Extract the [x, y] coordinate from the center of the cell holding the provided text.  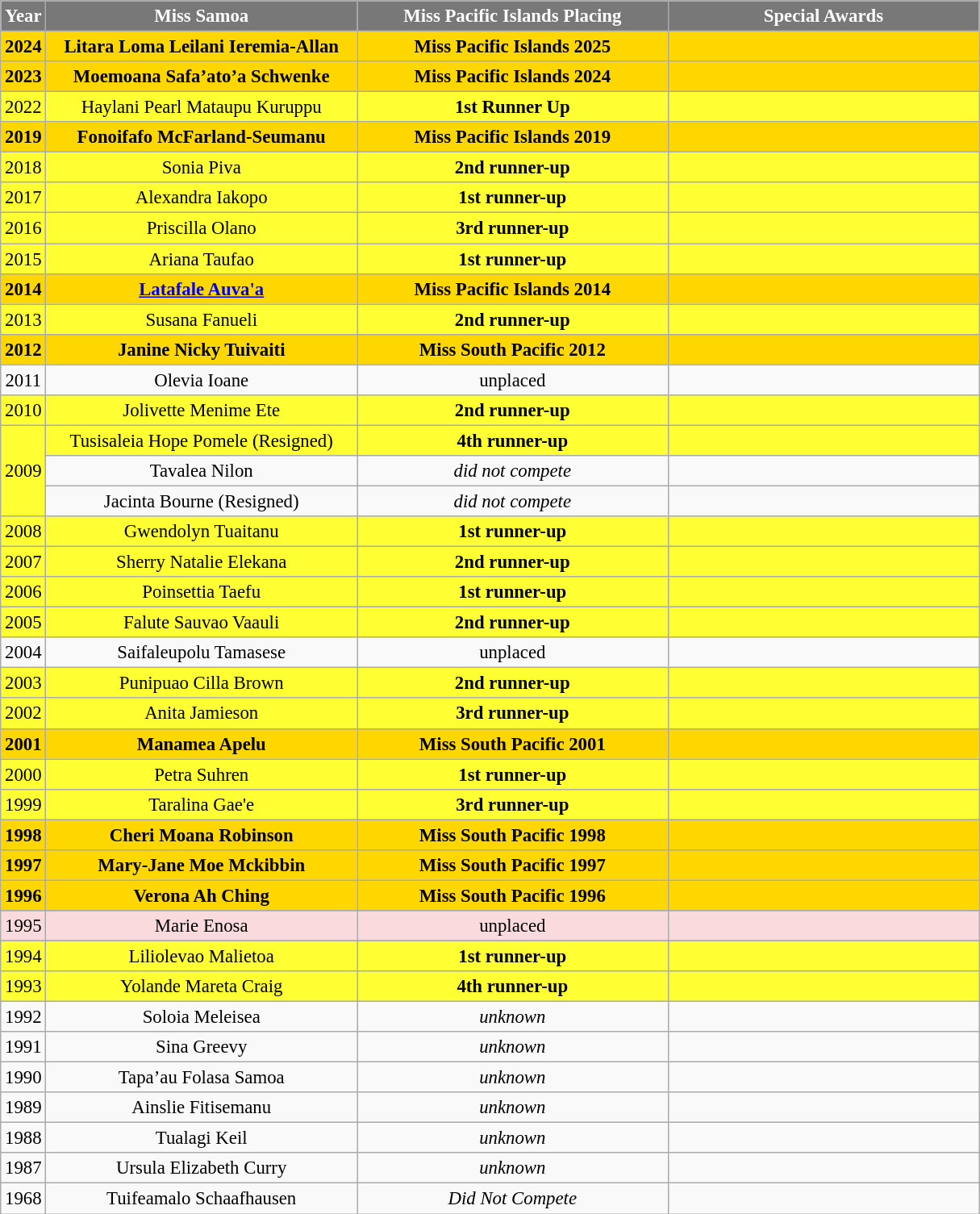
2000 [23, 774]
2001 [23, 744]
2008 [23, 532]
Olevia Ioane [202, 380]
Tapa’au Folasa Samoa [202, 1078]
Tusisaleia Hope Pomele (Resigned) [202, 440]
2017 [23, 198]
1988 [23, 1138]
1989 [23, 1108]
Year [23, 16]
1999 [23, 804]
2018 [23, 168]
1st Runner Up [512, 107]
2002 [23, 714]
Sina Greevy [202, 1047]
Miss Pacific Islands 2025 [512, 47]
Petra Suhren [202, 774]
Sherry Natalie Elekana [202, 562]
2012 [23, 349]
Falute Sauvao Vaauli [202, 623]
Fonoifafo McFarland-Seumanu [202, 137]
Did Not Compete [512, 1199]
2019 [23, 137]
1991 [23, 1047]
Ursula Elizabeth Curry [202, 1169]
Miss South Pacific 2012 [512, 349]
Miss Pacific Islands 2014 [512, 289]
1968 [23, 1199]
1995 [23, 926]
Poinsettia Taefu [202, 592]
Haylani Pearl Mataupu Kuruppu [202, 107]
Moemoana Safa’ato’a Schwenke [202, 77]
Anita Jamieson [202, 714]
Mary-Jane Moe Mckibbin [202, 866]
2023 [23, 77]
1996 [23, 895]
2013 [23, 319]
Tavalea Nilon [202, 471]
Miss South Pacific 1997 [512, 866]
Jacinta Bourne (Resigned) [202, 501]
1990 [23, 1078]
Saifaleupolu Tamasese [202, 653]
Soloia Meleisea [202, 1017]
Miss Pacific Islands 2019 [512, 137]
Miss South Pacific 1996 [512, 895]
2005 [23, 623]
2024 [23, 47]
2010 [23, 411]
Miss Samoa [202, 16]
Alexandra Iakopo [202, 198]
Miss South Pacific 2001 [512, 744]
1993 [23, 987]
Miss Pacific Islands Placing [512, 16]
Punipuao Cilla Brown [202, 683]
Ariana Taufao [202, 259]
Tualagi Keil [202, 1138]
Latafale Auva'a [202, 289]
Yolande Mareta Craig [202, 987]
Miss Pacific Islands 2024 [512, 77]
2006 [23, 592]
1994 [23, 956]
Priscilla Olano [202, 228]
Jolivette Menime Ete [202, 411]
Marie Enosa [202, 926]
2015 [23, 259]
Janine Nicky Tuivaiti [202, 349]
Susana Fanueli [202, 319]
Verona Ah Ching [202, 895]
Manamea Apelu [202, 744]
Special Awards [824, 16]
1987 [23, 1169]
1998 [23, 835]
2009 [23, 471]
2004 [23, 653]
Tuifeamalo Schaafhausen [202, 1199]
2011 [23, 380]
Litara Loma Leilani Ieremia-Allan [202, 47]
Cheri Moana Robinson [202, 835]
2022 [23, 107]
2007 [23, 562]
Sonia Piva [202, 168]
Ainslie Fitisemanu [202, 1108]
1997 [23, 866]
Gwendolyn Tuaitanu [202, 532]
1992 [23, 1017]
Miss South Pacific 1998 [512, 835]
Taralina Gae'e [202, 804]
Liliolevao Malietoa [202, 956]
2003 [23, 683]
2014 [23, 289]
2016 [23, 228]
